Output the (x, y) coordinate of the center of the cell containing the given text.  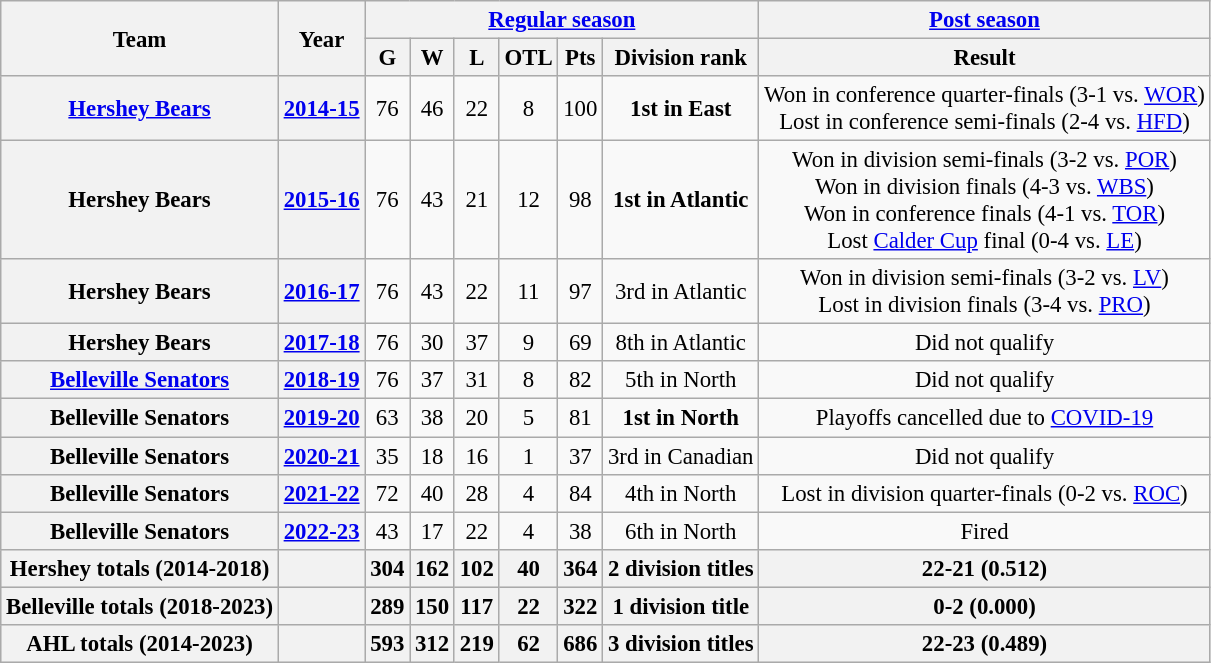
Post season (984, 20)
Won in division semi-finals (3-2 vs. LV) Lost in division finals (3-4 vs. PRO) (984, 292)
304 (388, 568)
16 (476, 456)
Lost in division quarter-finals (0-2 vs. ROC) (984, 493)
OTL (528, 58)
98 (580, 200)
364 (580, 568)
Team (140, 38)
69 (580, 343)
21 (476, 200)
2017-18 (322, 343)
1 (528, 456)
W (432, 58)
Hershey totals (2014-2018) (140, 568)
18 (432, 456)
5 (528, 418)
0-2 (0.000) (984, 606)
100 (580, 108)
G (388, 58)
28 (476, 493)
6th in North (681, 531)
11 (528, 292)
150 (432, 606)
22-23 (0.489) (984, 644)
593 (388, 644)
81 (580, 418)
1st in East (681, 108)
Result (984, 58)
2021-22 (322, 493)
17 (432, 531)
97 (580, 292)
84 (580, 493)
Pts (580, 58)
63 (388, 418)
3 division titles (681, 644)
2014-15 (322, 108)
686 (580, 644)
Playoffs cancelled due to COVID-19 (984, 418)
Won in conference quarter-finals (3-1 vs. WOR) Lost in conference semi-finals (2-4 vs. HFD) (984, 108)
Division rank (681, 58)
102 (476, 568)
72 (388, 493)
46 (432, 108)
1st in Atlantic (681, 200)
117 (476, 606)
82 (580, 381)
2020-21 (322, 456)
322 (580, 606)
62 (528, 644)
289 (388, 606)
31 (476, 381)
L (476, 58)
2015-16 (322, 200)
Year (322, 38)
2022-23 (322, 531)
2 division titles (681, 568)
35 (388, 456)
2018-19 (322, 381)
4th in North (681, 493)
22-21 (0.512) (984, 568)
3rd in Atlantic (681, 292)
9 (528, 343)
162 (432, 568)
219 (476, 644)
8th in Atlantic (681, 343)
3rd in Canadian (681, 456)
312 (432, 644)
20 (476, 418)
2019-20 (322, 418)
2016-17 (322, 292)
12 (528, 200)
Belleville totals (2018-2023) (140, 606)
AHL totals (2014-2023) (140, 644)
30 (432, 343)
Fired (984, 531)
1 division title (681, 606)
5th in North (681, 381)
Regular season (562, 20)
1st in North (681, 418)
